Search for the cell housing the specified text and yield its [x, y] center coordinate. 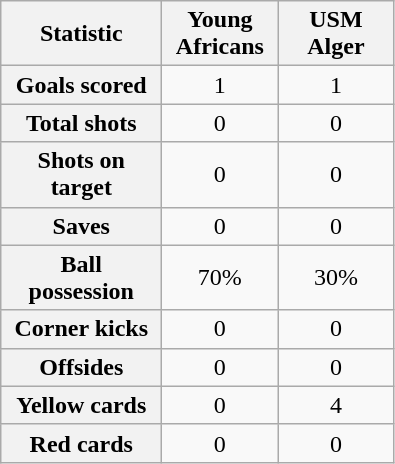
Saves [82, 226]
Total shots [82, 123]
30% [336, 278]
USM Alger [336, 34]
Young Africans [220, 34]
Ball possession [82, 278]
Statistic [82, 34]
4 [336, 405]
Corner kicks [82, 329]
Shots on target [82, 174]
Goals scored [82, 85]
Offsides [82, 367]
70% [220, 278]
Yellow cards [82, 405]
Red cards [82, 443]
